Output the (x, y) coordinate of the center of the cell containing the given text.  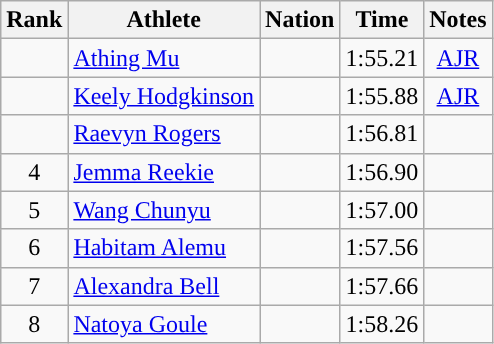
Athing Mu (164, 58)
1:57.56 (382, 248)
4 (34, 172)
1:55.88 (382, 96)
Notes (458, 20)
Alexandra Bell (164, 286)
Keely Hodgkinson (164, 96)
5 (34, 210)
1:58.26 (382, 324)
Nation (300, 20)
1:56.81 (382, 134)
Habitam Alemu (164, 248)
Rank (34, 20)
Athlete (164, 20)
Raevyn Rogers (164, 134)
6 (34, 248)
1:56.90 (382, 172)
1:57.00 (382, 210)
Time (382, 20)
Wang Chunyu (164, 210)
1:57.66 (382, 286)
1:55.21 (382, 58)
Jemma Reekie (164, 172)
8 (34, 324)
Natoya Goule (164, 324)
7 (34, 286)
